Scan for the cell matching the given text and deliver its (x, y) coordinate at center. 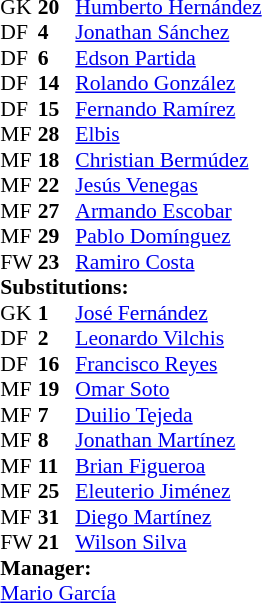
Jesús Venegas (168, 185)
28 (57, 135)
1 (57, 313)
11 (57, 466)
Elbis (168, 135)
Ramiro Costa (168, 262)
14 (57, 83)
23 (57, 262)
José Fernández (168, 313)
22 (57, 185)
8 (57, 441)
6 (57, 58)
Manager: (130, 568)
Jonathan Sánchez (168, 33)
18 (57, 160)
31 (57, 517)
Jonathan Martínez (168, 441)
2 (57, 339)
29 (57, 237)
Wilson Silva (168, 543)
Diego Martínez (168, 517)
Edson Partida (168, 58)
21 (57, 543)
Christian Bermúdez (168, 160)
25 (57, 491)
Leonardo Vilchis (168, 339)
Armando Escobar (168, 211)
7 (57, 415)
Francisco Reyes (168, 364)
Omar Soto (168, 389)
Fernando Ramírez (168, 109)
Substitutions: (130, 287)
4 (57, 33)
Duilio Tejeda (168, 415)
Rolando González (168, 83)
16 (57, 364)
Eleuterio Jiménez (168, 491)
Pablo Domínguez (168, 237)
27 (57, 211)
15 (57, 109)
GK (19, 313)
Brian Figueroa (168, 466)
19 (57, 389)
